Determine the (X, Y) coordinate at the center of the cell enclosing the given text.  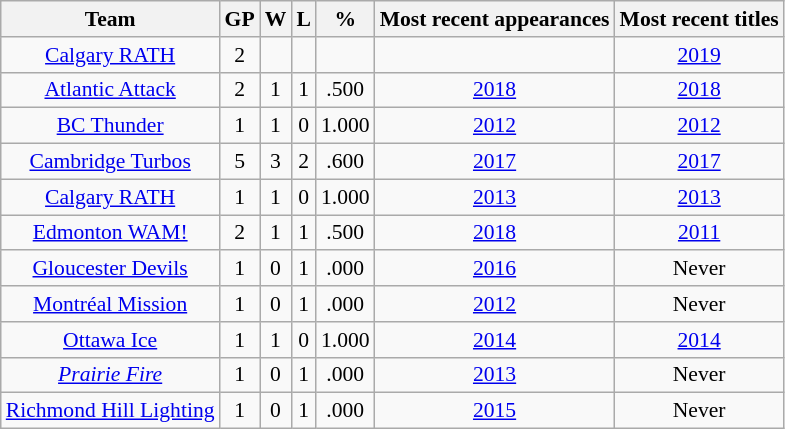
Gloucester Devils (110, 269)
Ottawa Ice (110, 340)
3 (276, 162)
Prairie Fire (110, 375)
Montréal Mission (110, 304)
Atlantic Attack (110, 90)
W (276, 19)
Team (110, 19)
Edmonton WAM! (110, 233)
BC Thunder (110, 126)
2011 (700, 233)
2016 (495, 269)
Most recent appearances (495, 19)
% (346, 19)
2019 (700, 55)
L (304, 19)
GP (240, 19)
Most recent titles (700, 19)
2015 (495, 411)
Cambridge Turbos (110, 162)
Richmond Hill Lighting (110, 411)
.600 (346, 162)
5 (240, 162)
